Return [X, Y] of the center of cell containing provided text 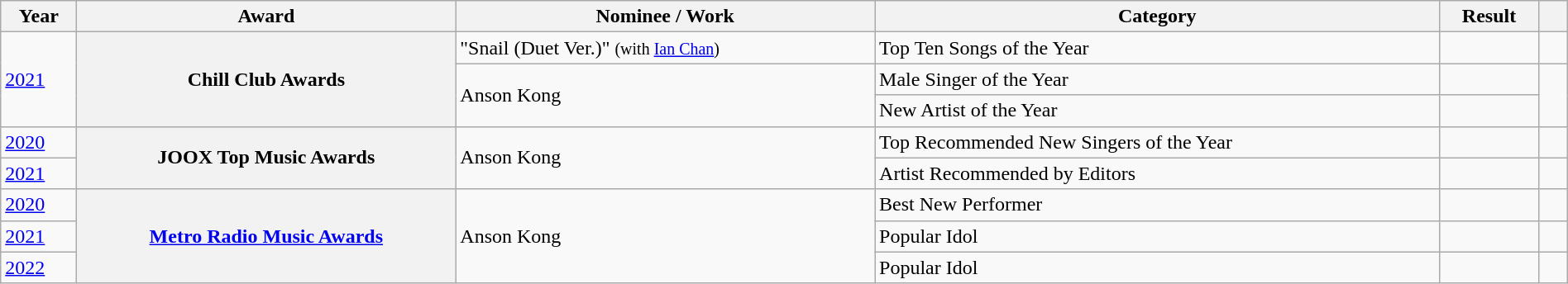
JOOX Top Music Awards [266, 158]
Metro Radio Music Awards [266, 236]
Result [1489, 17]
Best New Performer [1158, 205]
Top Ten Songs of the Year [1158, 48]
"Snail (Duet Ver.)" (with Ian Chan) [665, 48]
2022 [39, 267]
Nominee / Work [665, 17]
Artist Recommended by Editors [1158, 173]
Top Recommended New Singers of the Year [1158, 142]
Chill Club Awards [266, 79]
New Artist of the Year [1158, 111]
Award [266, 17]
Year [39, 17]
Category [1158, 17]
Male Singer of the Year [1158, 79]
